Find where the given text appears and provide that cell's center as [x, y] coordinate. 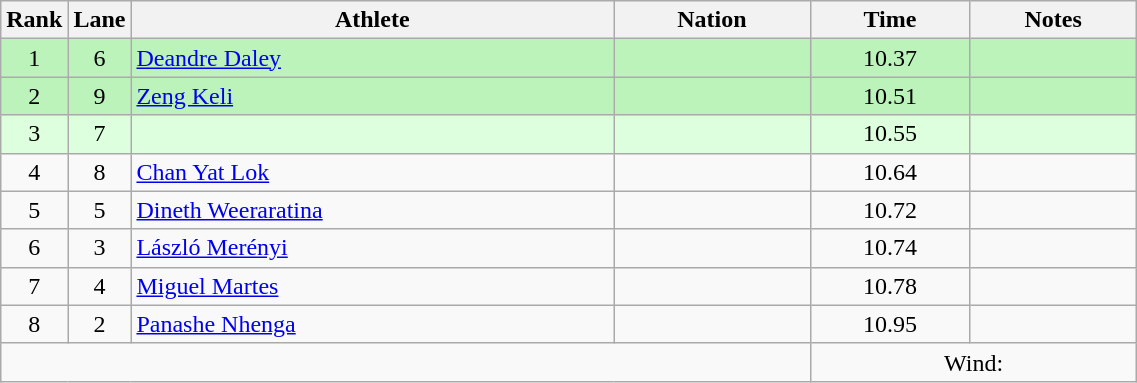
10.55 [890, 134]
Chan Yat Lok [372, 172]
Lane [100, 20]
Zeng Keli [372, 96]
1 [34, 58]
Notes [1052, 20]
10.74 [890, 248]
10.72 [890, 210]
Miguel Martes [372, 286]
10.95 [890, 324]
Nation [712, 20]
10.78 [890, 286]
László Merényi [372, 248]
Dineth Weeraratina [372, 210]
10.64 [890, 172]
10.51 [890, 96]
Panashe Nhenga [372, 324]
10.37 [890, 58]
9 [100, 96]
Rank [34, 20]
Wind: [974, 362]
Deandre Daley [372, 58]
Athlete [372, 20]
Time [890, 20]
